Locate the cell with the specified text and output its (X, Y) center coordinate. 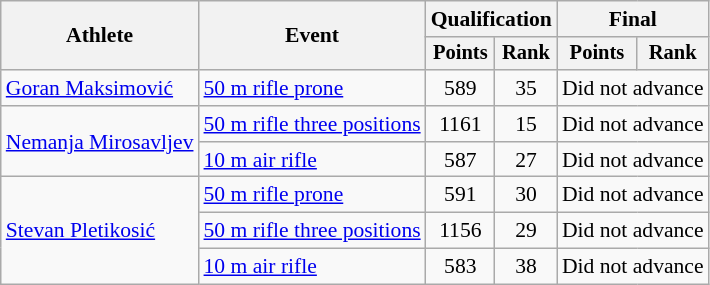
Goran Maksimović (100, 88)
591 (460, 195)
Stevan Pletikosić (100, 230)
583 (460, 267)
Nemanja Mirosavljev (100, 142)
30 (526, 195)
Final (633, 19)
Qualification (492, 19)
587 (460, 160)
589 (460, 88)
29 (526, 231)
1156 (460, 231)
35 (526, 88)
Event (312, 36)
27 (526, 160)
Athlete (100, 36)
38 (526, 267)
1161 (460, 124)
15 (526, 124)
